Search for the cell housing the specified text and yield its (x, y) center coordinate. 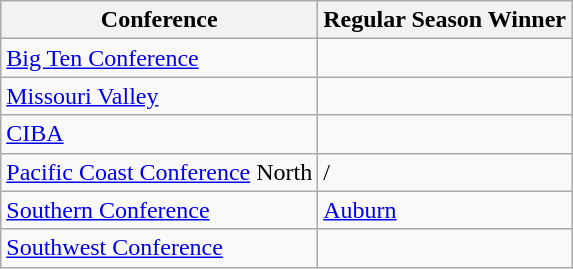
Missouri Valley (160, 96)
CIBA (160, 134)
Southwest Conference (160, 248)
Conference (160, 20)
Regular Season Winner (445, 20)
Southern Conference (160, 210)
Auburn (445, 210)
Big Ten Conference (160, 58)
Pacific Coast Conference North (160, 172)
/ (445, 172)
